Detect which cell encompasses the target text, then output its [x, y] center coordinate. 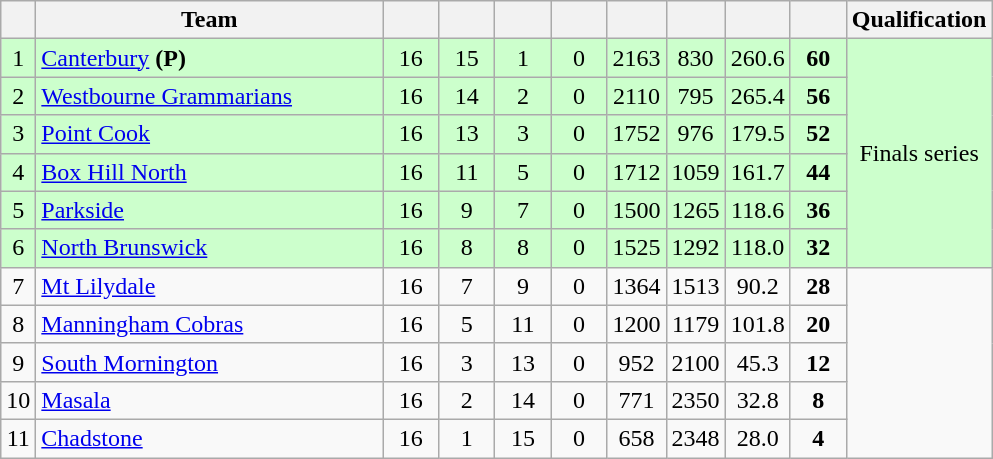
44 [818, 172]
2350 [696, 400]
265.4 [758, 96]
179.5 [758, 134]
1525 [636, 248]
161.7 [758, 172]
2110 [636, 96]
976 [696, 134]
12 [818, 362]
6 [18, 248]
Qualification [919, 20]
Parkside [210, 210]
Mt Lilydale [210, 286]
20 [818, 324]
Masala [210, 400]
Westbourne Grammarians [210, 96]
Team [210, 20]
56 [818, 96]
Point Cook [210, 134]
North Brunswick [210, 248]
Chadstone [210, 438]
1200 [636, 324]
1500 [636, 210]
1364 [636, 286]
Box Hill North [210, 172]
South Mornington [210, 362]
32 [818, 248]
1513 [696, 286]
795 [696, 96]
10 [18, 400]
1059 [696, 172]
Finals series [919, 153]
1752 [636, 134]
90.2 [758, 286]
118.0 [758, 248]
52 [818, 134]
771 [636, 400]
2163 [636, 58]
1265 [696, 210]
45.3 [758, 362]
952 [636, 362]
1712 [636, 172]
Canterbury (P) [210, 58]
1292 [696, 248]
60 [818, 58]
28.0 [758, 438]
260.6 [758, 58]
830 [696, 58]
2100 [696, 362]
101.8 [758, 324]
32.8 [758, 400]
28 [818, 286]
118.6 [758, 210]
36 [818, 210]
658 [636, 438]
2348 [696, 438]
1179 [696, 324]
Manningham Cobras [210, 324]
